Determine the [X, Y] coordinate at the center of the cell enclosing the given text.  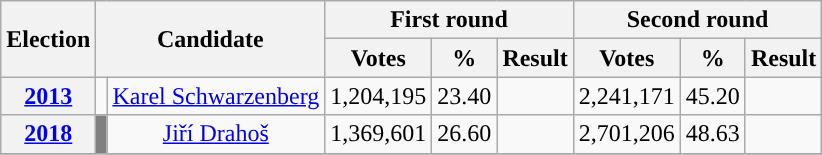
2,241,171 [626, 96]
2013 [48, 96]
Second round [698, 20]
2018 [48, 134]
Candidate [210, 39]
Karel Schwarzenberg [216, 96]
2,701,206 [626, 134]
1,204,195 [378, 96]
45.20 [712, 96]
1,369,601 [378, 134]
26.60 [464, 134]
23.40 [464, 96]
48.63 [712, 134]
First round [450, 20]
Jiří Drahoš [216, 134]
Election [48, 39]
